Output the [x, y] coordinate of the center of the cell containing the given text.  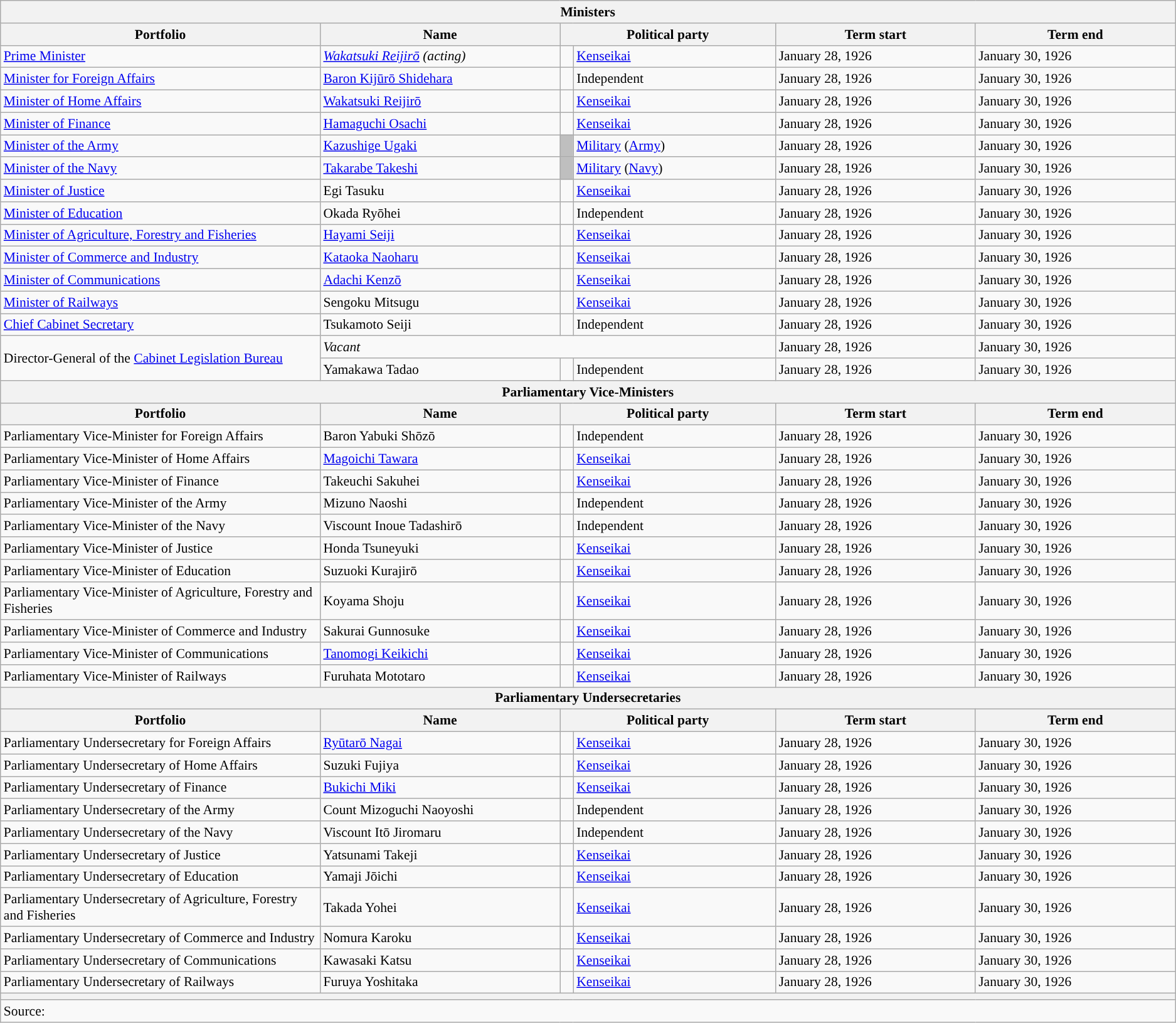
Minister of Finance [161, 124]
Parliamentary Vice-Minister for Foreign Affairs [161, 437]
Yamaji Jōichi [440, 877]
Furuhata Mototaro [440, 676]
Minister of Commerce and Industry [161, 258]
Takeuchi Sakuhei [440, 481]
Parliamentary Vice-Minister of Communications [161, 654]
Parliamentary Vice-Minister of the Army [161, 504]
Kataoka Naoharu [440, 258]
Parliamentary Undersecretary of Railways [161, 982]
Yamakawa Tadao [440, 369]
Parliamentary Undersecretary of Justice [161, 855]
Minister of Agriculture, Forestry and Fisheries [161, 235]
Koyama Shoju [440, 601]
Parliamentary Vice-Minister of Home Affairs [161, 459]
Parliamentary Undersecretary for Foreign Affairs [161, 743]
Vacant [548, 347]
Minister of Home Affairs [161, 102]
Bukichi Miki [440, 788]
Magoichi Tawara [440, 459]
Director-General of the Cabinet Legislation Bureau [161, 359]
Wakatsuki Reijirō (acting) [440, 56]
Hamaguchi Osachi [440, 124]
Parliamentary Undersecretary of Home Affairs [161, 765]
Source: [588, 1011]
Parliamentary Vice-Minister of Commerce and Industry [161, 632]
Wakatsuki Reijirō [440, 102]
Yatsunami Takeji [440, 855]
Count Mizoguchi Naoyoshi [440, 810]
Parliamentary Undersecretaries [588, 698]
Baron Yabuki Shōzō [440, 437]
Chief Cabinet Secretary [161, 325]
Adachi Kenzō [440, 280]
Furuya Yoshitaka [440, 982]
Hayami Seiji [440, 235]
Parliamentary Undersecretary of Commerce and Industry [161, 938]
Parliamentary Undersecretary of the Navy [161, 832]
Sakurai Gunnosuke [440, 632]
Okada Ryōhei [440, 213]
Ryūtarō Nagai [440, 743]
Parliamentary Vice-Minister of Railways [161, 676]
Minister of the Army [161, 146]
Military (Army) [674, 146]
Parliamentary Vice-Minister of Justice [161, 548]
Parliamentary Undersecretary of Communications [161, 960]
Kawasaki Katsu [440, 960]
Suzuki Fujiya [440, 765]
Minister of the Navy [161, 169]
Minister of Justice [161, 191]
Parliamentary Vice-Minister of the Navy [161, 526]
Viscount Inoue Tadashirō [440, 526]
Minister for Foreign Affairs [161, 79]
Parliamentary Undersecretary of Finance [161, 788]
Egi Tasuku [440, 191]
Parliamentary Vice-Ministers [588, 392]
Viscount Itō Jiromaru [440, 832]
Minister of Education [161, 213]
Baron Kijūrō Shidehara [440, 79]
Minister of Railways [161, 302]
Suzuoki Kurajirō [440, 571]
Parliamentary Undersecretary of the Army [161, 810]
Parliamentary Vice-Minister of Finance [161, 481]
Mizuno Naoshi [440, 504]
Honda Tsuneyuki [440, 548]
Ministers [588, 12]
Prime Minister [161, 56]
Parliamentary Vice-Minister of Education [161, 571]
Tanomogi Keikichi [440, 654]
Parliamentary Undersecretary of Education [161, 877]
Military (Navy) [674, 169]
Takada Yohei [440, 907]
Nomura Karoku [440, 938]
Kazushige Ugaki [440, 146]
Parliamentary Vice-Minister of Agriculture, Forestry and Fisheries [161, 601]
Takarabe Takeshi [440, 169]
Parliamentary Undersecretary of Agriculture, Forestry and Fisheries [161, 907]
Minister of Communications [161, 280]
Tsukamoto Seiji [440, 325]
Sengoku Mitsugu [440, 302]
